Extract the [X, Y] coordinate from the center of the cell holding the provided text.  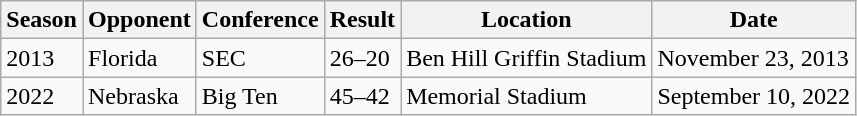
Date [754, 20]
September 10, 2022 [754, 96]
2013 [42, 58]
Big Ten [260, 96]
Ben Hill Griffin Stadium [526, 58]
Nebraska [139, 96]
45–42 [362, 96]
Conference [260, 20]
Florida [139, 58]
26–20 [362, 58]
Opponent [139, 20]
Location [526, 20]
Memorial Stadium [526, 96]
Season [42, 20]
Result [362, 20]
November 23, 2013 [754, 58]
SEC [260, 58]
2022 [42, 96]
